Pinpoint the cell where the given text exists, returning its [X, Y] midpoint coordinate. 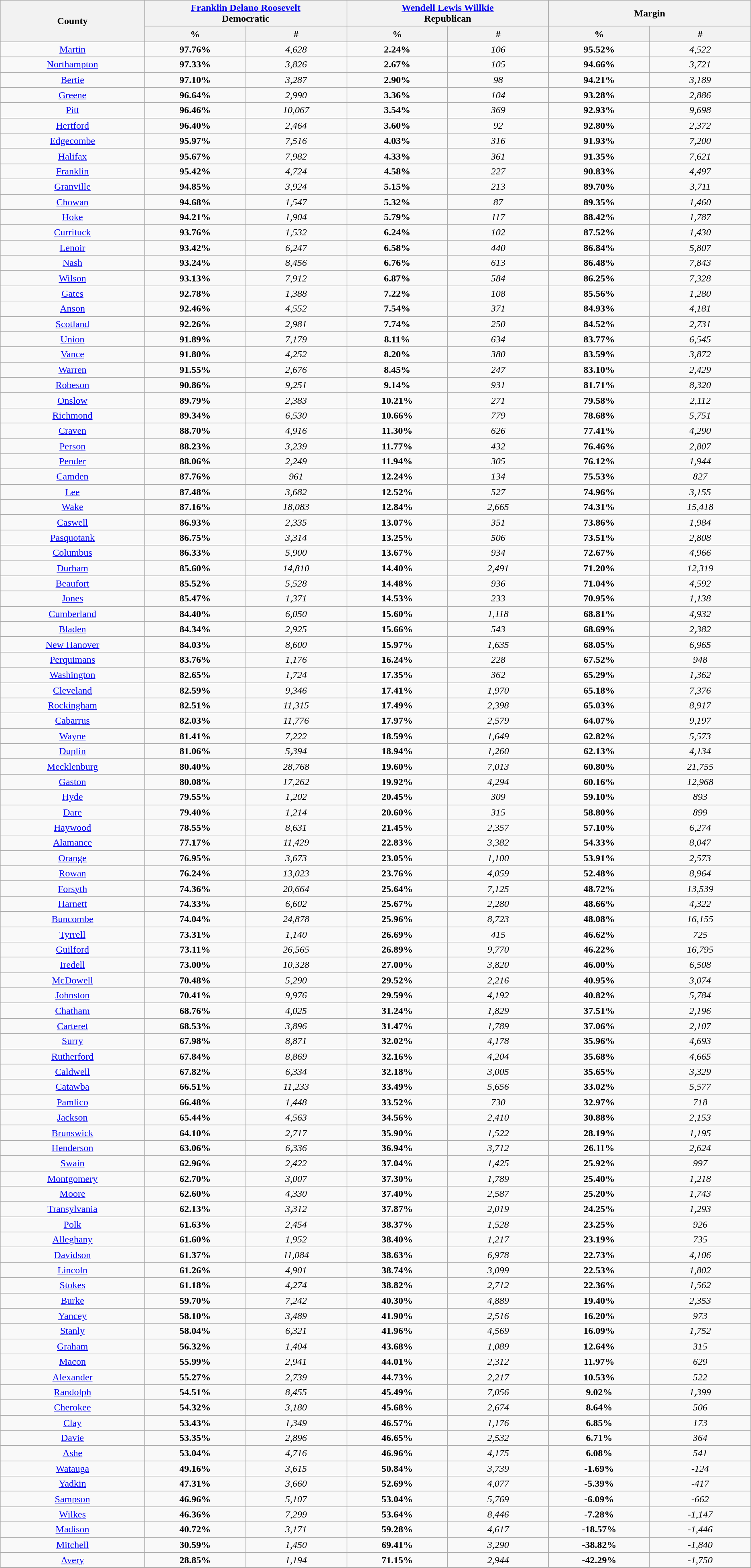
Lincoln [73, 1270]
522 [700, 1377]
74.04% [195, 919]
88.42% [599, 217]
9,976 [296, 995]
12.84% [397, 507]
23.19% [599, 1240]
1,787 [700, 217]
95.97% [195, 141]
70.95% [599, 599]
Harnett [73, 904]
Haywood [73, 827]
380 [498, 354]
7,056 [498, 1392]
1,218 [700, 1178]
87 [498, 202]
Currituck [73, 233]
Caswell [73, 522]
Onslow [73, 400]
92.93% [599, 110]
17.49% [397, 706]
613 [498, 263]
46.62% [599, 935]
8,600 [296, 644]
1,100 [498, 858]
12.24% [397, 477]
44.73% [397, 1377]
Watauga [73, 1469]
25.20% [599, 1194]
-662 [700, 1499]
1,649 [498, 736]
2,676 [296, 370]
88.70% [195, 431]
38.63% [397, 1255]
4,552 [296, 309]
18.94% [397, 751]
634 [498, 339]
2,674 [498, 1407]
2,532 [498, 1438]
29.59% [397, 995]
30.59% [195, 1545]
37.04% [397, 1163]
Alamance [73, 843]
2,357 [498, 827]
7,982 [296, 156]
65.03% [599, 706]
1,138 [700, 599]
Madison [73, 1530]
Pitt [73, 110]
3,872 [700, 354]
5.32% [397, 202]
30.88% [599, 1117]
5,807 [700, 248]
56.32% [195, 1346]
67.82% [195, 1072]
8.45% [397, 370]
1,635 [498, 644]
12,968 [700, 782]
-7.28% [599, 1514]
54.32% [195, 1407]
32.16% [397, 1056]
11,429 [296, 843]
44.01% [397, 1362]
4,025 [296, 1011]
5,900 [296, 553]
25.40% [599, 1178]
4,059 [498, 873]
893 [700, 797]
2,454 [296, 1224]
24,878 [296, 919]
29.52% [397, 980]
86.33% [195, 553]
32.02% [397, 1041]
10,067 [296, 110]
52.69% [397, 1484]
31.47% [397, 1026]
6,321 [296, 1331]
4,693 [700, 1041]
2,731 [700, 324]
227 [498, 171]
Ashe [73, 1453]
61.60% [195, 1240]
1,450 [296, 1545]
Cumberland [73, 614]
68.05% [599, 644]
7,376 [700, 690]
541 [700, 1453]
1,217 [498, 1240]
7.54% [397, 309]
Cherokee [73, 1407]
Rowan [73, 873]
3,005 [498, 1072]
55.99% [195, 1362]
Lee [73, 492]
4,178 [498, 1041]
2,579 [498, 721]
4.58% [397, 171]
66.51% [195, 1087]
7,516 [296, 141]
91.89% [195, 339]
2,941 [296, 1362]
6,965 [700, 644]
7,299 [296, 1514]
104 [498, 95]
1,944 [700, 461]
-1,147 [700, 1514]
3,673 [296, 858]
2,573 [700, 858]
584 [498, 278]
3,189 [700, 80]
74.36% [195, 888]
Anson [73, 309]
5,751 [700, 415]
Granville [73, 186]
Halifax [73, 156]
89.34% [195, 415]
961 [296, 477]
1,293 [700, 1209]
-1,750 [700, 1560]
80.08% [195, 782]
93.76% [195, 233]
Tyrrell [73, 935]
37.87% [397, 1209]
6.58% [397, 248]
66.48% [195, 1102]
County [73, 21]
Pender [73, 461]
8.20% [397, 354]
364 [700, 1438]
28.85% [195, 1560]
Montgomery [73, 1178]
361 [498, 156]
1,371 [296, 599]
33.49% [397, 1087]
53.64% [397, 1514]
Camden [73, 477]
27.00% [397, 965]
2,896 [296, 1438]
5,290 [296, 980]
4,290 [700, 431]
45.49% [397, 1392]
Gaston [73, 782]
58.04% [195, 1331]
16,155 [700, 919]
1,460 [700, 202]
6.08% [599, 1453]
5,394 [296, 751]
1,214 [296, 812]
4,322 [700, 904]
-6.09% [599, 1499]
1,140 [296, 935]
22.83% [397, 843]
936 [498, 583]
Burke [73, 1301]
1,404 [296, 1346]
76.12% [599, 461]
3,007 [296, 1178]
Northampton [73, 65]
93.24% [195, 263]
75.53% [599, 477]
2,491 [498, 568]
2,280 [498, 904]
2,808 [700, 538]
25.67% [397, 904]
77.41% [599, 431]
3,896 [296, 1026]
1,195 [700, 1133]
12.52% [397, 492]
Caldwell [73, 1072]
-18.57% [599, 1530]
79.55% [195, 797]
21.45% [397, 827]
70.41% [195, 995]
1,388 [296, 293]
4,175 [498, 1453]
61.26% [195, 1270]
90.86% [195, 385]
26.89% [397, 950]
84.03% [195, 644]
10,328 [296, 965]
102 [498, 233]
4,628 [296, 49]
40.95% [599, 980]
5.15% [397, 186]
228 [498, 660]
23.25% [599, 1224]
1,952 [296, 1240]
1,970 [498, 690]
3.36% [397, 95]
3,924 [296, 186]
3,290 [498, 1545]
4,569 [498, 1331]
2,665 [498, 507]
81.71% [599, 385]
Perquimans [73, 660]
19.40% [599, 1301]
4,724 [296, 171]
926 [700, 1224]
2,516 [498, 1316]
440 [498, 248]
86.48% [599, 263]
Union [73, 339]
Margin [650, 14]
46.22% [599, 950]
4,274 [296, 1285]
Orange [73, 858]
74.31% [599, 507]
59.28% [397, 1530]
53.91% [599, 858]
88.23% [195, 446]
87.16% [195, 507]
40.82% [599, 995]
Washington [73, 675]
78.55% [195, 827]
Franklin [73, 171]
69.41% [397, 1545]
4,330 [296, 1194]
2,217 [498, 1377]
13.25% [397, 538]
11.97% [599, 1362]
6,602 [296, 904]
68.53% [195, 1026]
76.46% [599, 446]
4,522 [700, 49]
Brunswick [73, 1133]
64.10% [195, 1133]
Clay [73, 1423]
37.06% [599, 1026]
13.07% [397, 522]
8,446 [498, 1514]
1,522 [498, 1133]
8,723 [498, 919]
1,089 [498, 1346]
5,577 [700, 1087]
47.31% [195, 1484]
3,739 [498, 1469]
Scotland [73, 324]
4,716 [296, 1453]
97.76% [195, 49]
5,107 [296, 1499]
250 [498, 324]
Yancey [73, 1316]
2.24% [397, 49]
1,425 [498, 1163]
83.76% [195, 660]
Dare [73, 812]
730 [498, 1102]
4.33% [397, 156]
5,784 [700, 995]
1,260 [498, 751]
38.74% [397, 1270]
1,984 [700, 522]
82.03% [195, 721]
1,349 [296, 1423]
6.85% [599, 1423]
17.97% [397, 721]
68.76% [195, 1011]
8,455 [296, 1392]
725 [700, 935]
62.60% [195, 1194]
8,320 [700, 385]
2,739 [296, 1377]
60.16% [599, 782]
New Hanover [73, 644]
McDowell [73, 980]
3,615 [296, 1469]
86.93% [195, 522]
84.52% [599, 324]
1,802 [700, 1270]
94.85% [195, 186]
Chatham [73, 1011]
38.37% [397, 1224]
15.66% [397, 629]
7,843 [700, 263]
65.29% [599, 675]
20.60% [397, 812]
76.95% [195, 858]
4,204 [498, 1056]
369 [498, 110]
Johnston [73, 995]
3,287 [296, 80]
106 [498, 49]
543 [498, 629]
Davie [73, 1438]
85.52% [195, 583]
Lenoir [73, 248]
Iredell [73, 965]
3,826 [296, 65]
92.80% [599, 125]
78.68% [599, 415]
46.57% [397, 1423]
Macon [73, 1362]
735 [700, 1240]
8.64% [599, 1407]
4,889 [498, 1301]
67.52% [599, 660]
91.35% [599, 156]
Mitchell [73, 1545]
1,430 [700, 233]
91.55% [195, 370]
71.20% [599, 568]
40.72% [195, 1530]
3,312 [296, 1209]
779 [498, 415]
2,886 [700, 95]
117 [498, 217]
11,776 [296, 721]
-417 [700, 1484]
72.67% [599, 553]
2,312 [498, 1362]
931 [498, 385]
11,315 [296, 706]
2,153 [700, 1117]
Bladen [73, 629]
Jackson [73, 1117]
Carteret [73, 1026]
82.59% [195, 690]
32.18% [397, 1072]
11,084 [296, 1255]
1,194 [296, 1560]
2,196 [700, 1011]
Robeson [73, 385]
3,171 [296, 1530]
55.27% [195, 1377]
8,456 [296, 263]
5,656 [498, 1087]
16.20% [599, 1316]
Alexander [73, 1377]
35.68% [599, 1056]
50.84% [397, 1469]
35.90% [397, 1133]
Warren [73, 370]
25.92% [599, 1163]
20,664 [296, 888]
17.41% [397, 690]
9,770 [498, 950]
92.26% [195, 324]
2.90% [397, 80]
Davidson [73, 1255]
1,362 [700, 675]
108 [498, 293]
-42.29% [599, 1560]
59.10% [599, 797]
68.69% [599, 629]
2,990 [296, 95]
-5.39% [599, 1484]
79.40% [195, 812]
233 [498, 599]
Transylvania [73, 1209]
94.66% [599, 65]
91.93% [599, 141]
16,795 [700, 950]
70.48% [195, 980]
Wendell Lewis WillkieRepublican [448, 14]
81.06% [195, 751]
Wayne [73, 736]
28.19% [599, 1133]
93.13% [195, 278]
25.64% [397, 888]
629 [700, 1362]
16.24% [397, 660]
7,328 [700, 278]
67.98% [195, 1041]
52.48% [599, 873]
4,077 [498, 1484]
Martin [73, 49]
718 [700, 1102]
2,398 [498, 706]
13,023 [296, 873]
Pasquotank [73, 538]
2,216 [498, 980]
2,372 [700, 125]
1,532 [296, 233]
22.73% [599, 1255]
Rockingham [73, 706]
-1,446 [700, 1530]
1,743 [700, 1194]
6.76% [397, 263]
18,083 [296, 507]
5,573 [700, 736]
11,233 [296, 1087]
4,966 [700, 553]
9,346 [296, 690]
2,019 [498, 1209]
14.40% [397, 568]
84.93% [599, 309]
Durham [73, 568]
33.52% [397, 1102]
Sampson [73, 1499]
37.40% [397, 1194]
94.68% [195, 202]
-1.69% [599, 1469]
91.80% [195, 354]
Vance [73, 354]
Polk [73, 1224]
4,901 [296, 1270]
899 [700, 812]
80.40% [195, 767]
17,262 [296, 782]
Guilford [73, 950]
4,916 [296, 431]
432 [498, 446]
65.44% [195, 1117]
37.30% [397, 1178]
Beaufort [73, 583]
54.51% [195, 1392]
2,981 [296, 324]
35.96% [599, 1041]
Rutherford [73, 1056]
6,334 [296, 1072]
83.10% [599, 370]
Pamlico [73, 1102]
15.97% [397, 644]
14,810 [296, 568]
7,200 [700, 141]
1,202 [296, 797]
4,563 [296, 1117]
3,489 [296, 1316]
2,383 [296, 400]
305 [498, 461]
2,712 [498, 1285]
15,418 [700, 507]
2,807 [700, 446]
14.53% [397, 599]
3,239 [296, 446]
62.96% [195, 1163]
41.96% [397, 1331]
2,112 [700, 400]
64.07% [599, 721]
10.66% [397, 415]
1,562 [700, 1285]
62.70% [195, 1178]
73.31% [195, 935]
8,631 [296, 827]
1,829 [498, 1011]
59.70% [195, 1301]
5,769 [498, 1499]
1,904 [296, 217]
Hertford [73, 125]
79.58% [599, 400]
15.60% [397, 614]
11.94% [397, 461]
13.67% [397, 553]
Cleveland [73, 690]
2,464 [296, 125]
25.96% [397, 919]
Bertie [73, 80]
Stanly [73, 1331]
7,179 [296, 339]
4,932 [700, 614]
Moore [73, 1194]
45.68% [397, 1407]
35.65% [599, 1072]
81.41% [195, 736]
20.45% [397, 797]
16.09% [599, 1331]
48.72% [599, 888]
48.66% [599, 904]
351 [498, 522]
3,099 [498, 1270]
2,429 [700, 370]
65.18% [599, 690]
83.59% [599, 354]
3,712 [498, 1148]
626 [498, 431]
-38.82% [599, 1545]
3,329 [700, 1072]
90.83% [599, 171]
3,382 [498, 843]
48.08% [599, 919]
Franklin Delano RooseveltDemocratic [246, 14]
6,247 [296, 248]
23.76% [397, 873]
2,410 [498, 1117]
61.63% [195, 1224]
98 [498, 80]
827 [700, 477]
Avery [73, 1560]
6.87% [397, 278]
173 [700, 1423]
6,508 [700, 965]
7.22% [397, 293]
6,978 [498, 1255]
9.02% [599, 1392]
247 [498, 370]
33.02% [599, 1087]
96.46% [195, 110]
26,565 [296, 950]
1,280 [700, 293]
4,106 [700, 1255]
73.86% [599, 522]
4,181 [700, 309]
12,319 [700, 568]
96.40% [195, 125]
Wilkes [73, 1514]
40.30% [397, 1301]
Person [73, 446]
67.84% [195, 1056]
Forsyth [73, 888]
4,497 [700, 171]
2,382 [700, 629]
11.77% [397, 446]
43.68% [397, 1346]
92.46% [195, 309]
8.11% [397, 339]
97.10% [195, 80]
17.35% [397, 675]
26.69% [397, 935]
3,660 [296, 1484]
6,274 [700, 827]
38.40% [397, 1240]
22.53% [599, 1270]
96.64% [195, 95]
3,180 [296, 1407]
415 [498, 935]
89.79% [195, 400]
87.48% [195, 492]
2,925 [296, 629]
38.82% [397, 1285]
85.47% [195, 599]
1,118 [498, 614]
7,125 [498, 888]
1,399 [700, 1392]
74.96% [599, 492]
4,617 [498, 1530]
997 [700, 1163]
105 [498, 65]
-1,840 [700, 1545]
9.14% [397, 385]
46.65% [397, 1438]
3,074 [700, 980]
3,711 [700, 186]
92.78% [195, 293]
37.51% [599, 1011]
Henderson [73, 1148]
87.76% [195, 477]
2,587 [498, 1194]
1,547 [296, 202]
24.25% [599, 1209]
948 [700, 660]
87.52% [599, 233]
73.11% [195, 950]
84.40% [195, 614]
Hyde [73, 797]
76.24% [195, 873]
2,422 [296, 1163]
89.35% [599, 202]
4,294 [498, 782]
Duplin [73, 751]
46.00% [599, 965]
5,528 [296, 583]
68.81% [599, 614]
4,134 [700, 751]
13,539 [700, 888]
3,721 [700, 65]
Columbus [73, 553]
Gates [73, 293]
19.60% [397, 767]
53.35% [195, 1438]
21,755 [700, 767]
95.52% [599, 49]
89.70% [599, 186]
8,964 [700, 873]
4,252 [296, 354]
97.33% [195, 65]
82.65% [195, 675]
316 [498, 141]
Cabarrus [73, 721]
6,336 [296, 1148]
Stokes [73, 1285]
8,047 [700, 843]
8,871 [296, 1041]
18.59% [397, 736]
973 [700, 1316]
2,107 [700, 1026]
28,768 [296, 767]
Jones [73, 599]
1,448 [296, 1102]
6.71% [599, 1438]
2,624 [700, 1148]
2,353 [700, 1301]
3,314 [296, 538]
85.56% [599, 293]
4,592 [700, 583]
Swain [73, 1163]
71.15% [397, 1560]
2,944 [498, 1560]
54.33% [599, 843]
Craven [73, 431]
7,013 [498, 767]
19.92% [397, 782]
2,335 [296, 522]
3,820 [498, 965]
41.90% [397, 1316]
Greene [73, 95]
8,869 [296, 1056]
86.25% [599, 278]
95.42% [195, 171]
36.94% [397, 1148]
2,249 [296, 461]
6,050 [296, 614]
58.10% [195, 1316]
8,917 [700, 706]
61.37% [195, 1255]
7,912 [296, 278]
23.05% [397, 858]
2,717 [296, 1133]
3.54% [397, 110]
Yadkin [73, 1484]
92 [498, 125]
6,530 [296, 415]
86.75% [195, 538]
93.42% [195, 248]
10.21% [397, 400]
2.67% [397, 65]
3.60% [397, 125]
61.18% [195, 1285]
58.80% [599, 812]
9,197 [700, 721]
49.16% [195, 1469]
1,752 [700, 1331]
362 [498, 675]
53.43% [195, 1423]
-124 [700, 1469]
Chowan [73, 202]
271 [498, 400]
73.00% [195, 965]
309 [498, 797]
Edgecombe [73, 141]
Surry [73, 1041]
Alleghany [73, 1240]
7,222 [296, 736]
57.10% [599, 827]
Wake [73, 507]
3,682 [296, 492]
934 [498, 553]
4,192 [498, 995]
134 [498, 477]
77.17% [195, 843]
9,251 [296, 385]
12.64% [599, 1346]
93.28% [599, 95]
14.48% [397, 583]
Wilson [73, 278]
74.33% [195, 904]
1,528 [498, 1224]
86.84% [599, 248]
26.11% [599, 1148]
11.30% [397, 431]
62.82% [599, 736]
371 [498, 309]
22.36% [599, 1285]
Buncombe [73, 919]
4.03% [397, 141]
5.79% [397, 217]
95.67% [195, 156]
10.53% [599, 1377]
6,545 [700, 339]
Nash [73, 263]
73.51% [599, 538]
Mecklenburg [73, 767]
7,621 [700, 156]
82.51% [195, 706]
84.34% [195, 629]
7,242 [296, 1301]
4,665 [700, 1056]
Graham [73, 1346]
83.77% [599, 339]
Catawba [73, 1087]
63.06% [195, 1148]
6.24% [397, 233]
Randolph [73, 1392]
32.97% [599, 1102]
3,155 [700, 492]
60.80% [599, 767]
88.06% [195, 461]
Hoke [73, 217]
85.60% [195, 568]
1,724 [296, 675]
527 [498, 492]
213 [498, 186]
46.36% [195, 1514]
71.04% [599, 583]
34.56% [397, 1117]
9,698 [700, 110]
Richmond [73, 415]
7.74% [397, 324]
31.24% [397, 1011]
